Find where the given text appears and provide that cell's center as [X, Y] coordinate. 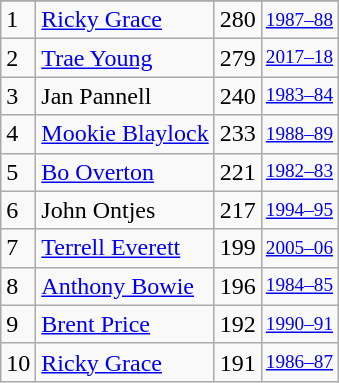
4 [18, 134]
3 [18, 96]
199 [238, 248]
2017–18 [299, 58]
Anthony Bowie [125, 286]
5 [18, 172]
1982–83 [299, 172]
279 [238, 58]
7 [18, 248]
1986–87 [299, 362]
Terrell Everett [125, 248]
1990–91 [299, 324]
1994–95 [299, 210]
Bo Overton [125, 172]
Brent Price [125, 324]
2 [18, 58]
1 [18, 20]
1984–85 [299, 286]
191 [238, 362]
240 [238, 96]
8 [18, 286]
2005–06 [299, 248]
6 [18, 210]
John Ontjes [125, 210]
196 [238, 286]
Mookie Blaylock [125, 134]
Jan Pannell [125, 96]
1987–88 [299, 20]
192 [238, 324]
217 [238, 210]
Trae Young [125, 58]
10 [18, 362]
1983–84 [299, 96]
221 [238, 172]
1988–89 [299, 134]
233 [238, 134]
9 [18, 324]
280 [238, 20]
